Identify which cell holds the provided text, then report its (X, Y) central coordinate. 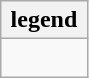
legend (44, 20)
